Detect which cell encompasses the target text, then output its (X, Y) center coordinate. 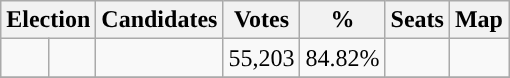
% (342, 20)
Seats (417, 20)
84.82% (342, 58)
Votes (262, 20)
Election (48, 20)
Map (478, 20)
Candidates (160, 20)
55,203 (262, 58)
